Return [X, Y] of the center of cell containing provided text 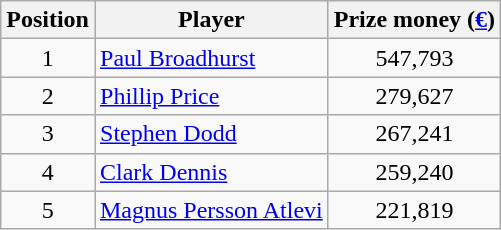
221,819 [414, 210]
267,241 [414, 134]
2 [48, 96]
Stephen Dodd [211, 134]
5 [48, 210]
547,793 [414, 58]
Clark Dennis [211, 172]
Paul Broadhurst [211, 58]
259,240 [414, 172]
3 [48, 134]
279,627 [414, 96]
Prize money (€) [414, 20]
Position [48, 20]
4 [48, 172]
Player [211, 20]
Phillip Price [211, 96]
Magnus Persson Atlevi [211, 210]
1 [48, 58]
